Capture the cell that displays the provided text and extract its [X, Y] central coordinate. 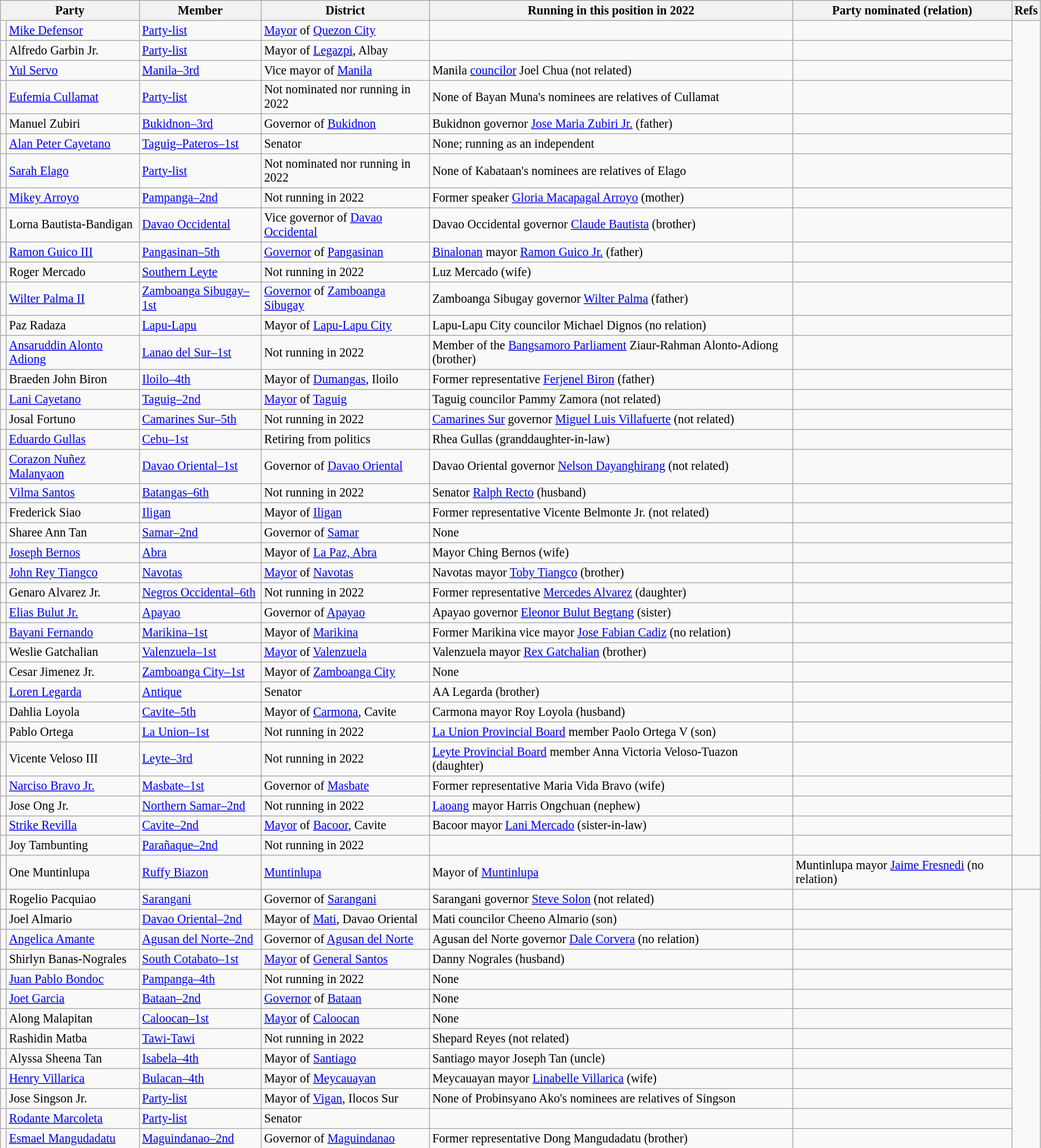
Ramon Guico III [73, 252]
Governor of Zamboanga Sibugay [346, 299]
Governor of Bukidnon [346, 124]
Valenzuela mayor Rex Gatchalian (brother) [611, 652]
Pangasinan–5th [201, 252]
Laoang mayor Harris Ongchuan (nephew) [611, 805]
Lorna Bautista-Bandigan [73, 224]
Mayor of Taguig [346, 399]
Josal Fortuno [73, 419]
Mayor of General Santos [346, 959]
Maguindanao–2nd [201, 1138]
Governor of Sarangani [346, 899]
Alan Peter Cayetano [73, 144]
Former representative Vicente Belmonte Jr. (not related) [611, 513]
Former representative Maria Vida Bravo (wife) [611, 786]
Camarines Sur governor Miguel Luis Villafuerte (not related) [611, 419]
Governor of Apayao [346, 613]
Rhea Gullas (granddaughter-in-law) [611, 439]
Agusan del Norte governor Dale Corvera (no relation) [611, 939]
Jose Singson Jr. [73, 1098]
Governor of Pangasinan [346, 252]
Corazon Nuñez Malanyaon [73, 465]
Rashidin Matba [73, 1039]
Ansaruddin Alonto Adiong [73, 352]
Mayor of Quezon City [346, 30]
Narciso Bravo Jr. [73, 786]
Muntinlupa [346, 872]
Tawi-Tawi [201, 1039]
Party nominated (relation) [902, 10]
None of Kabataan's nominees are relatives of Elago [611, 171]
Bukidnon governor Jose Maria Zubiri Jr. (father) [611, 124]
Iloilo–4th [201, 379]
Manuel Zubiri [73, 124]
Mayor of Meycauayan [346, 1078]
Negros Occidental–6th [201, 593]
Antique [201, 692]
Lanao del Sur–1st [201, 352]
Sharee Ann Tan [73, 533]
Sarah Elago [73, 171]
Mayor of Muntinlupa [611, 872]
Rodante Marcoleta [73, 1118]
Mikey Arroyo [73, 198]
Roger Mercado [73, 272]
Iligan [201, 513]
Joseph Bernos [73, 553]
Davao Occidental [201, 224]
Taguig–Pateros–1st [201, 144]
Northern Samar–2nd [201, 805]
Caloocan–1st [201, 1019]
Marikina–1st [201, 632]
La Union–1st [201, 731]
Mayor of Marikina [346, 632]
Shepard Reyes (not related) [611, 1039]
Pablo Ortega [73, 731]
Pampanga–2nd [201, 198]
Yul Servo [73, 70]
Bayani Fernando [73, 632]
Mayor of Carmona, Cavite [346, 712]
Henry Villarica [73, 1078]
Esmael Mangudadatu [73, 1138]
Manila councilor Joel Chua (not related) [611, 70]
Jose Ong Jr. [73, 805]
Danny Nograles (husband) [611, 959]
Davao Oriental–1st [201, 465]
None; running as an independent [611, 144]
Vilma Santos [73, 493]
Mayor of Legazpi, Albay [346, 50]
Pampanga–4th [201, 979]
Governor of Bataan [346, 999]
Shirlyn Banas-Nograles [73, 959]
Lani Cayetano [73, 399]
John Rey Tiangco [73, 573]
Mike Defensor [73, 30]
Former representative Mercedes Alvarez (daughter) [611, 593]
Cesar Jimenez Jr. [73, 672]
Elias Bulut Jr. [73, 613]
Carmona mayor Roy Loyola (husband) [611, 712]
Frederick Siao [73, 513]
Zamboanga City–1st [201, 672]
Muntinlupa mayor Jaime Fresnedi (no relation) [902, 872]
Apayao governor Eleonor Bulut Begtang (sister) [611, 613]
Mayor of Navotas [346, 573]
Bataan–2nd [201, 999]
Joet Garcia [73, 999]
Luz Mercado (wife) [611, 272]
Manila–3rd [201, 70]
Meycauayan mayor Linabelle Villarica (wife) [611, 1078]
Rogelio Pacquiao [73, 899]
Valenzuela–1st [201, 652]
Parañaque–2nd [201, 845]
Governor of Samar [346, 533]
Former representative Dong Mangudadatu (brother) [611, 1138]
Ruffy Biazon [201, 872]
Governor of Davao Oriental [346, 465]
Weslie Gatchalian [73, 652]
Braeden John Biron [73, 379]
South Cotabato–1st [201, 959]
Running in this position in 2022 [611, 10]
Vice governor of Davao Occidental [346, 224]
Mayor of Dumangas, Iloilo [346, 379]
Apayao [201, 613]
Isabela–4th [201, 1059]
Navotas mayor Toby Tiangco (brother) [611, 573]
Joel Almario [73, 919]
Samar–2nd [201, 533]
Retiring from politics [346, 439]
Leyte Provincial Board member Anna Victoria Veloso-Tuazon (daughter) [611, 759]
Navotas [201, 573]
Governor of Masbate [346, 786]
Taguig–2nd [201, 399]
Dahlia Loyola [73, 712]
Alyssa Sheena Tan [73, 1059]
Zamboanga Sibugay governor Wilter Palma (father) [611, 299]
Santiago mayor Joseph Tan (uncle) [611, 1059]
Bacoor mayor Lani Mercado (sister-in-law) [611, 825]
Refs [1026, 10]
Angelica Amante [73, 939]
Wilter Palma II [73, 299]
Mayor of Santiago [346, 1059]
Governor of Agusan del Norte [346, 939]
Cebu–1st [201, 439]
One Muntinlupa [73, 872]
Eduardo Gullas [73, 439]
Sarangani governor Steve Solon (not related) [611, 899]
Mayor of Caloocan [346, 1019]
Alfredo Garbin Jr. [73, 50]
Binalonan mayor Ramon Guico Jr. (father) [611, 252]
Mayor of Valenzuela [346, 652]
AA Legarda (brother) [611, 692]
Governor of Maguindanao [346, 1138]
None of Bayan Muna's nominees are relatives of Cullamat [611, 97]
Davao Oriental–2nd [201, 919]
Leyte–3rd [201, 759]
Masbate–1st [201, 786]
Southern Leyte [201, 272]
Cavite–2nd [201, 825]
Loren Legarda [73, 692]
Senator Ralph Recto (husband) [611, 493]
Mayor of Iligan [346, 513]
Bulacan–4th [201, 1078]
Lapu-Lapu City councilor Michael Dignos (no relation) [611, 325]
Taguig councilor Pammy Zamora (not related) [611, 399]
Mati councilor Cheeno Almario (son) [611, 919]
Former speaker Gloria Macapagal Arroyo (mother) [611, 198]
Joy Tambunting [73, 845]
Mayor of Lapu-Lapu City [346, 325]
Davao Occidental governor Claude Bautista (brother) [611, 224]
Eufemia Cullamat [73, 97]
Former Marikina vice mayor Jose Fabian Cadiz (no relation) [611, 632]
Mayor Ching Bernos (wife) [611, 553]
Strike Revilla [73, 825]
Vicente Veloso III [73, 759]
Juan Pablo Bondoc [73, 979]
Along Malapitan [73, 1019]
Bukidnon–3rd [201, 124]
Abra [201, 553]
Mayor of Bacoor, Cavite [346, 825]
Cavite–5th [201, 712]
Member of the Bangsamoro Parliament Ziaur-Rahman Alonto-Adiong (brother) [611, 352]
Mayor of Mati, Davao Oriental [346, 919]
La Union Provincial Board member Paolo Ortega V (son) [611, 731]
District [346, 10]
Mayor of La Paz, Abra [346, 553]
Davao Oriental governor Nelson Dayanghirang (not related) [611, 465]
None of Probinsyano Ako's nominees are relatives of Singson [611, 1098]
Batangas–6th [201, 493]
Zamboanga Sibugay–1st [201, 299]
Sarangani [201, 899]
Mayor of Zamboanga City [346, 672]
Genaro Alvarez Jr. [73, 593]
Member [201, 10]
Camarines Sur–5th [201, 419]
Paz Radaza [73, 325]
Party [70, 10]
Mayor of Vigan, Ilocos Sur [346, 1098]
Lapu-Lapu [201, 325]
Former representative Ferjenel Biron (father) [611, 379]
Agusan del Norte–2nd [201, 939]
Vice mayor of Manila [346, 70]
